Detect which cell encompasses the target text, then output its (X, Y) center coordinate. 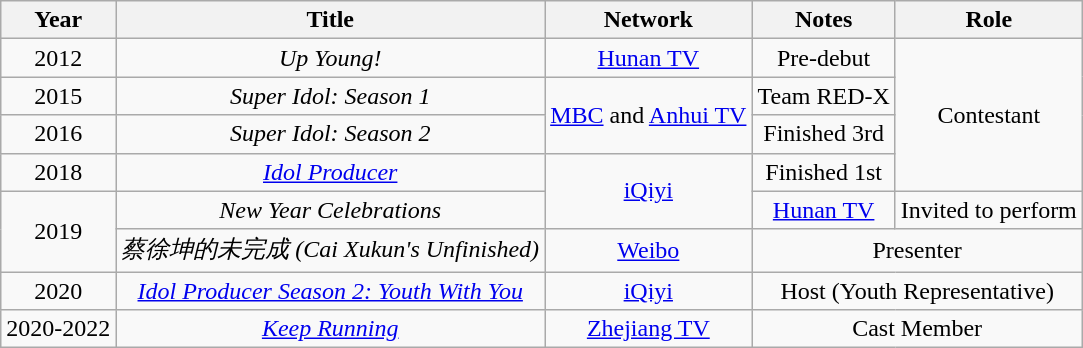
Super Idol: Season 2 (330, 134)
Super Idol: Season 1 (330, 96)
Team RED-X (824, 96)
Host (Youth Representative) (917, 291)
New Year Celebrations (330, 210)
2020-2022 (58, 329)
Idol Producer Season 2: Youth With You (330, 291)
2018 (58, 172)
Title (330, 20)
2012 (58, 58)
2016 (58, 134)
Up Young! (330, 58)
Role (988, 20)
Pre-debut (824, 58)
蔡徐坤的未完成 (Cai Xukun's Unfinished) (330, 250)
Zhejiang TV (648, 329)
2015 (58, 96)
Idol Producer (330, 172)
Finished 3rd (824, 134)
Presenter (917, 250)
Invited to perform (988, 210)
2019 (58, 232)
Finished 1st (824, 172)
MBC and Anhui TV (648, 115)
Notes (824, 20)
Contestant (988, 115)
Network (648, 20)
Cast Member (917, 329)
Keep Running (330, 329)
Weibo (648, 250)
2020 (58, 291)
Year (58, 20)
